Find where the given text appears and provide that cell's center as [X, Y] coordinate. 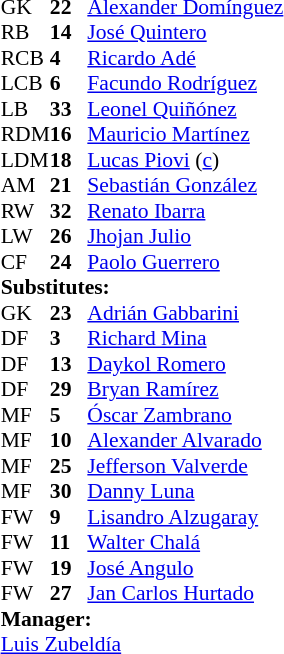
11 [69, 543]
16 [69, 135]
18 [69, 160]
LDM [26, 160]
Daykol Romero [185, 364]
29 [69, 389]
26 [69, 237]
Jan Carlos Hurtado [185, 593]
Lisandro Alzugaray [185, 517]
Facundo Rodríguez [185, 83]
27 [69, 593]
José Quintero [185, 33]
4 [69, 58]
Ricardo Adé [185, 58]
Paolo Guerrero [185, 262]
Danny Luna [185, 491]
Bryan Ramírez [185, 389]
5 [69, 415]
Substitutes: [142, 287]
LB [26, 109]
24 [69, 262]
CF [26, 262]
9 [69, 517]
GK [26, 313]
10 [69, 441]
LCB [26, 83]
Manager: [142, 619]
Alexander Alvarado [185, 441]
30 [69, 491]
RB [26, 33]
3 [69, 339]
25 [69, 466]
19 [69, 568]
33 [69, 109]
6 [69, 83]
13 [69, 364]
Adrián Gabbarini [185, 313]
RW [26, 211]
Mauricio Martínez [185, 135]
LW [26, 237]
RCB [26, 58]
Leonel Quiñónez [185, 109]
21 [69, 185]
Renato Ibarra [185, 211]
23 [69, 313]
32 [69, 211]
Jefferson Valverde [185, 466]
Richard Mina [185, 339]
José Angulo [185, 568]
RDM [26, 135]
Lucas Piovi (c) [185, 160]
Walter Chalá [185, 543]
Sebastián González [185, 185]
Óscar Zambrano [185, 415]
AM [26, 185]
14 [69, 33]
Jhojan Julio [185, 237]
